Identify which cell holds the provided text, then report its [x, y] central coordinate. 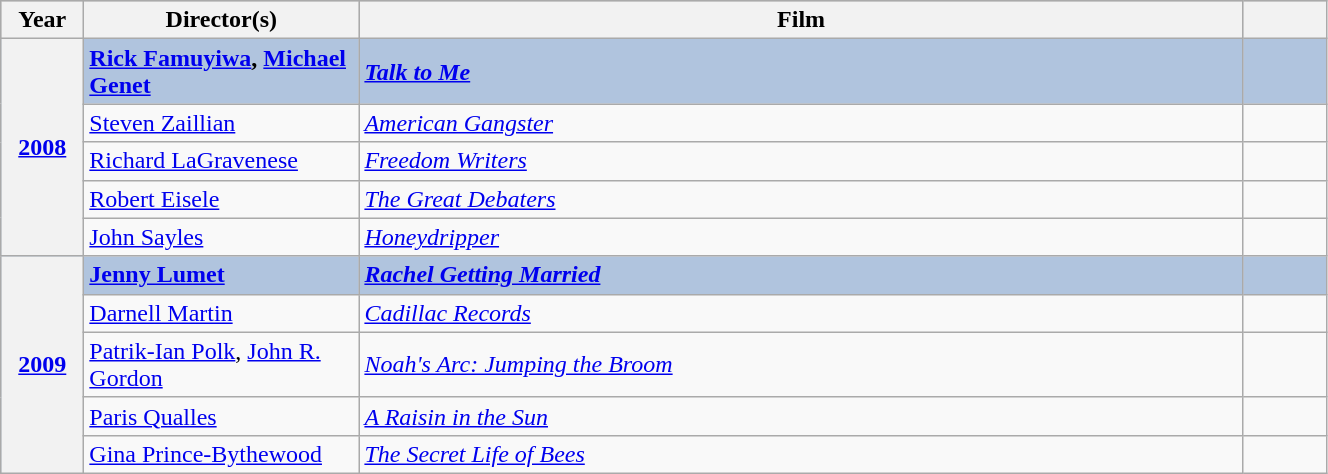
Noah's Arc: Jumping the Broom [802, 364]
The Secret Life of Bees [802, 454]
Film [802, 20]
Patrik-Ian Polk, John R. Gordon [222, 364]
Paris Qualles [222, 416]
Gina Prince-Bythewood [222, 454]
2009 [42, 364]
Talk to Me [802, 72]
Cadillac Records [802, 313]
John Sayles [222, 237]
American Gangster [802, 123]
Honeydripper [802, 237]
Darnell Martin [222, 313]
Year [42, 20]
Robert Eisele [222, 199]
Rick Famuyiwa, Michael Genet [222, 72]
Jenny Lumet [222, 275]
The Great Debaters [802, 199]
Director(s) [222, 20]
Freedom Writers [802, 161]
Richard LaGravenese [222, 161]
Steven Zaillian [222, 123]
Rachel Getting Married [802, 275]
A Raisin in the Sun [802, 416]
2008 [42, 148]
